Determine the (x, y) coordinate at the center of the cell enclosing the given text.  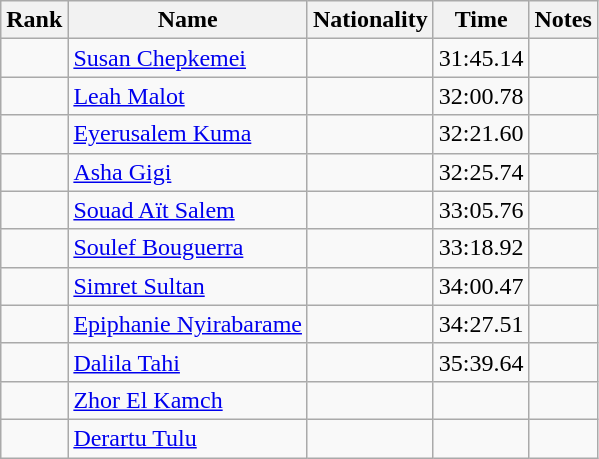
Epiphanie Nyirabarame (188, 324)
32:21.60 (481, 134)
Soulef Bouguerra (188, 248)
Nationality (370, 20)
34:00.47 (481, 286)
Simret Sultan (188, 286)
Leah Malot (188, 96)
Dalila Tahi (188, 362)
31:45.14 (481, 58)
35:39.64 (481, 362)
Souad Aït Salem (188, 210)
Asha Gigi (188, 172)
33:05.76 (481, 210)
Time (481, 20)
Eyerusalem Kuma (188, 134)
32:00.78 (481, 96)
34:27.51 (481, 324)
Susan Chepkemei (188, 58)
Derartu Tulu (188, 438)
Name (188, 20)
32:25.74 (481, 172)
Rank (34, 20)
33:18.92 (481, 248)
Notes (563, 20)
Zhor El Kamch (188, 400)
